Return (x, y) of the center of cell containing provided text 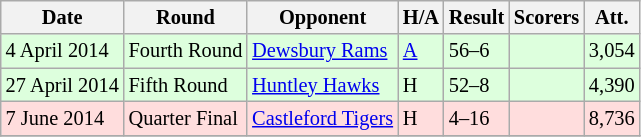
Quarter Final (186, 118)
8,736 (612, 118)
Castleford Tigers (322, 118)
Fourth Round (186, 51)
3,054 (612, 51)
4–16 (476, 118)
7 June 2014 (62, 118)
Result (476, 17)
A (421, 51)
H/A (421, 17)
52–8 (476, 85)
Huntley Hawks (322, 85)
56–6 (476, 51)
Opponent (322, 17)
Round (186, 17)
Fifth Round (186, 85)
4,390 (612, 85)
Date (62, 17)
Att. (612, 17)
Dewsbury Rams (322, 51)
Scorers (546, 17)
27 April 2014 (62, 85)
4 April 2014 (62, 51)
